Capture the cell that displays the provided text and extract its [x, y] central coordinate. 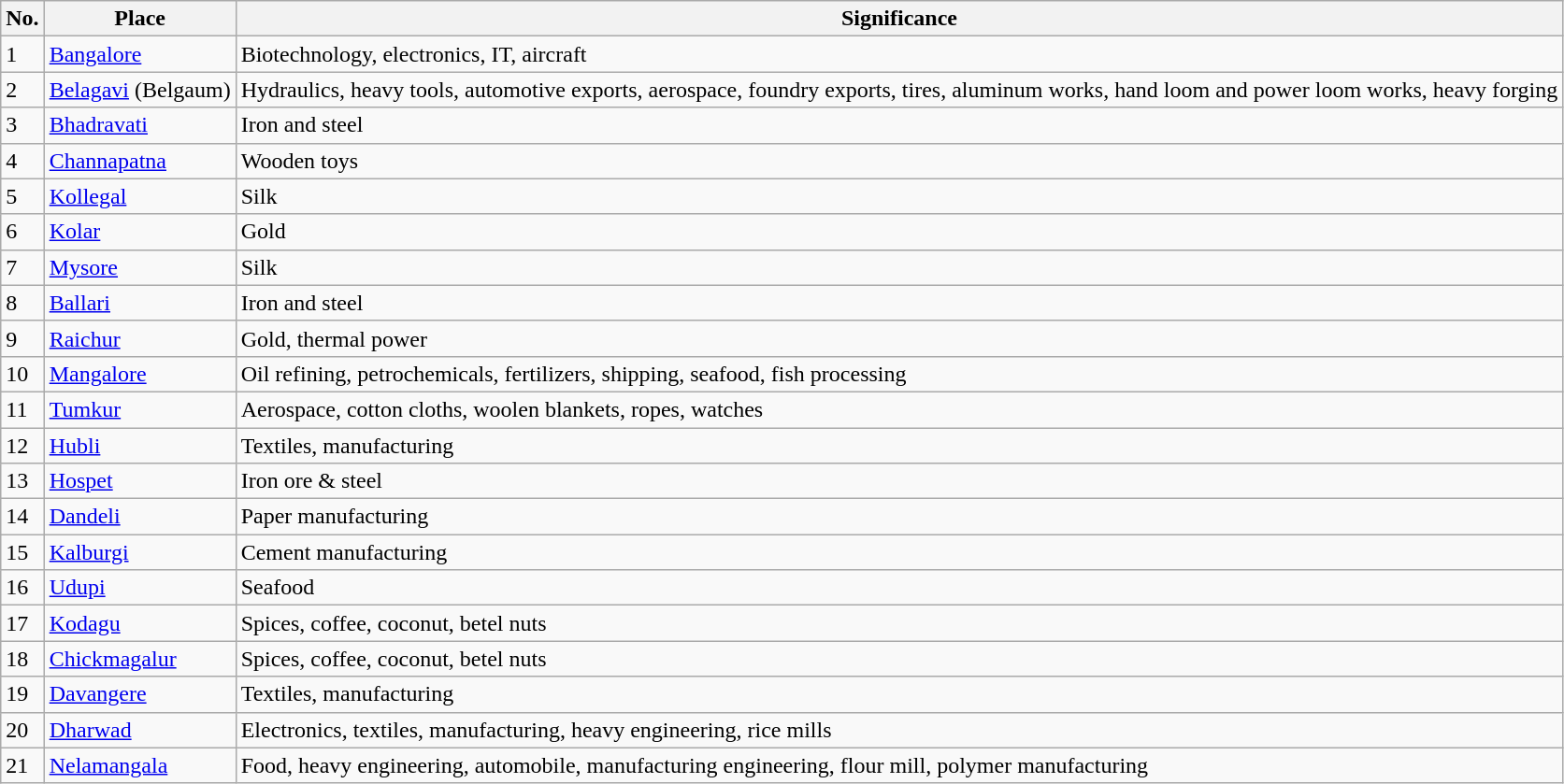
13 [22, 481]
Hydraulics, heavy tools, automotive exports, aerospace, foundry exports, tires, aluminum works, hand loom and power loom works, heavy forging [899, 90]
Gold, thermal power [899, 338]
16 [22, 588]
Kolar [140, 232]
15 [22, 552]
Hospet [140, 481]
No. [22, 19]
Significance [899, 19]
Place [140, 19]
Oil refining, petrochemicals, fertilizers, shipping, seafood, fish processing [899, 374]
1 [22, 54]
Kalburgi [140, 552]
4 [22, 161]
Aerospace, cotton cloths, woolen blankets, ropes, watches [899, 409]
10 [22, 374]
Gold [899, 232]
Mangalore [140, 374]
Nelamangala [140, 765]
9 [22, 338]
Dharwad [140, 730]
Electronics, textiles, manufacturing, heavy engineering, rice mills [899, 730]
Mysore [140, 267]
Tumkur [140, 409]
12 [22, 446]
18 [22, 659]
8 [22, 303]
Cement manufacturing [899, 552]
Belagavi (Belgaum) [140, 90]
Raichur [140, 338]
Paper manufacturing [899, 517]
Dandeli [140, 517]
19 [22, 694]
7 [22, 267]
Davangere [140, 694]
Bhadravati [140, 125]
5 [22, 196]
Udupi [140, 588]
21 [22, 765]
Hubli [140, 446]
11 [22, 409]
6 [22, 232]
Kollegal [140, 196]
17 [22, 623]
Kodagu [140, 623]
Iron ore & steel [899, 481]
3 [22, 125]
20 [22, 730]
14 [22, 517]
Ballari [140, 303]
Channapatna [140, 161]
Wooden toys [899, 161]
Chickmagalur [140, 659]
Bangalore [140, 54]
2 [22, 90]
Seafood [899, 588]
Food, heavy engineering, automobile, manufacturing engineering, flour mill, polymer manufacturing [899, 765]
Biotechnology, electronics, IT, aircraft [899, 54]
